Output the [x, y] coordinate of the center of the cell containing the given text.  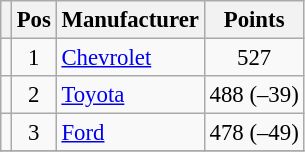
Toyota [130, 95]
Manufacturer [130, 20]
Ford [130, 133]
488 (–39) [254, 95]
3 [34, 133]
Pos [34, 20]
Chevrolet [130, 58]
Points [254, 20]
527 [254, 58]
2 [34, 95]
478 (–49) [254, 133]
1 [34, 58]
